Capture the cell that displays the provided text and extract its [X, Y] central coordinate. 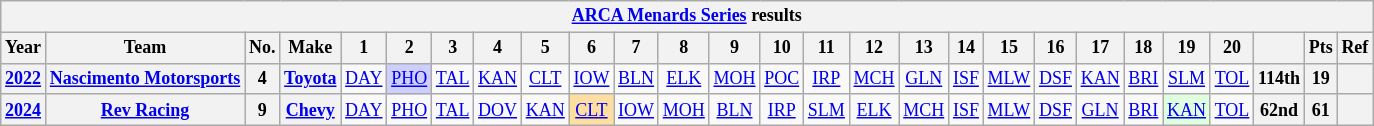
Nascimento Motorsports [144, 78]
8 [684, 48]
114th [1280, 78]
62nd [1280, 110]
7 [636, 48]
12 [874, 48]
17 [1100, 48]
Make [310, 48]
No. [262, 48]
20 [1232, 48]
Chevy [310, 110]
5 [545, 48]
13 [924, 48]
Toyota [310, 78]
1 [364, 48]
Rev Racing [144, 110]
2024 [24, 110]
DOV [498, 110]
18 [1144, 48]
Year [24, 48]
10 [782, 48]
6 [592, 48]
61 [1320, 110]
16 [1056, 48]
3 [453, 48]
Ref [1355, 48]
11 [827, 48]
14 [966, 48]
2022 [24, 78]
Team [144, 48]
Pts [1320, 48]
2 [410, 48]
15 [1008, 48]
POC [782, 78]
ARCA Menards Series results [687, 16]
